Scan for the cell matching the given text and deliver its (x, y) coordinate at center. 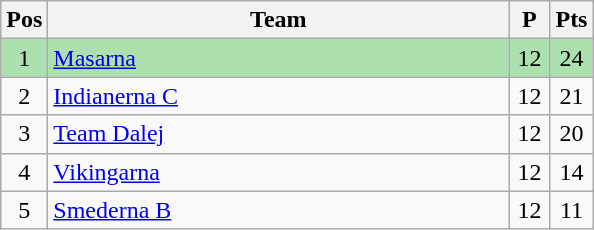
Indianerna C (278, 96)
Team (278, 20)
1 (24, 58)
Pts (572, 20)
24 (572, 58)
21 (572, 96)
Masarna (278, 58)
P (530, 20)
4 (24, 172)
3 (24, 134)
Pos (24, 20)
5 (24, 210)
14 (572, 172)
Vikingarna (278, 172)
2 (24, 96)
Team Dalej (278, 134)
11 (572, 210)
20 (572, 134)
Smederna B (278, 210)
